Extract the (X, Y) coordinate from the center of the cell holding the provided text.  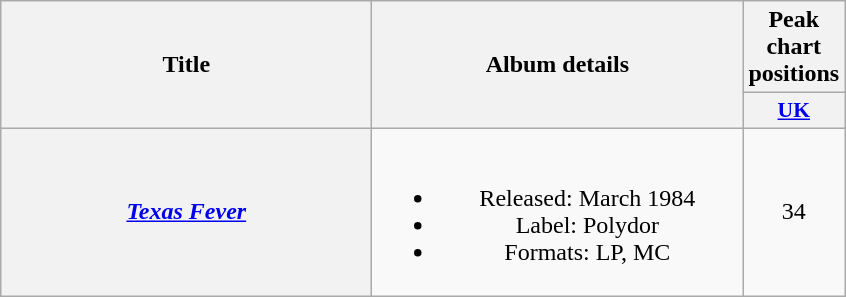
34 (794, 212)
UK (794, 111)
Album details (558, 65)
Title (186, 65)
Peak chart positions (794, 47)
Released: March 1984Label: PolydorFormats: LP, MC (558, 212)
Texas Fever (186, 212)
